Provide the [x, y] coordinate of the cell's center where the given text is located.  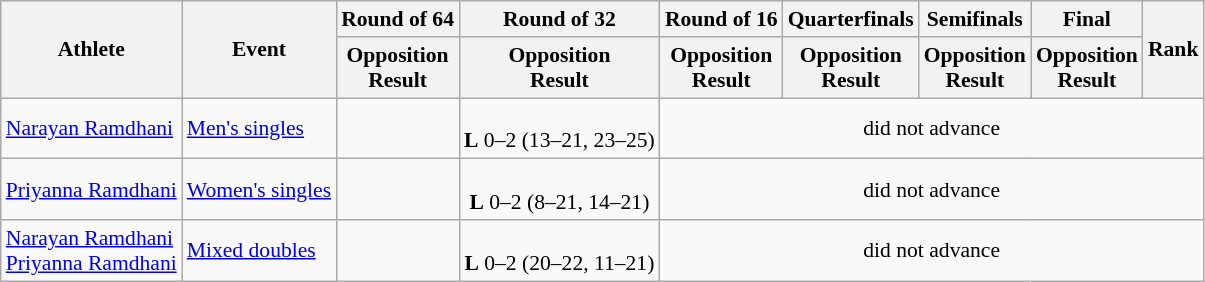
L 0–2 (13–21, 23–25) [560, 128]
Semifinals [975, 19]
Women's singles [259, 190]
L 0–2 (20–22, 11–21) [560, 250]
Final [1087, 19]
Narayan RamdhaniPriyanna Ramdhani [92, 250]
Quarterfinals [851, 19]
Rank [1174, 50]
Narayan Ramdhani [92, 128]
Men's singles [259, 128]
Round of 16 [722, 19]
Round of 32 [560, 19]
Event [259, 50]
Athlete [92, 50]
L 0–2 (8–21, 14–21) [560, 190]
Round of 64 [398, 19]
Priyanna Ramdhani [92, 190]
Mixed doubles [259, 250]
